Determine the [x, y] coordinate at the center of the cell enclosing the given text.  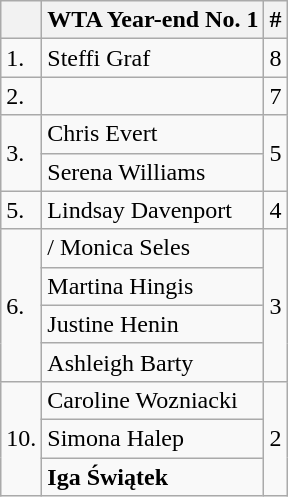
7 [276, 96]
Iga Świątek [153, 477]
WTA Year-end No. 1 [153, 20]
Simona Halep [153, 438]
/ Monica Seles [153, 248]
1. [22, 58]
Ashleigh Barty [153, 362]
Justine Henin [153, 324]
Caroline Wozniacki [153, 400]
Chris Evert [153, 134]
3. [22, 153]
2. [22, 96]
8 [276, 58]
3 [276, 305]
10. [22, 438]
Martina Hingis [153, 286]
5. [22, 210]
Serena Williams [153, 172]
Steffi Graf [153, 58]
4 [276, 210]
2 [276, 438]
# [276, 20]
6. [22, 305]
Lindsay Davenport [153, 210]
5 [276, 153]
